Search for the cell housing the specified text and yield its (X, Y) center coordinate. 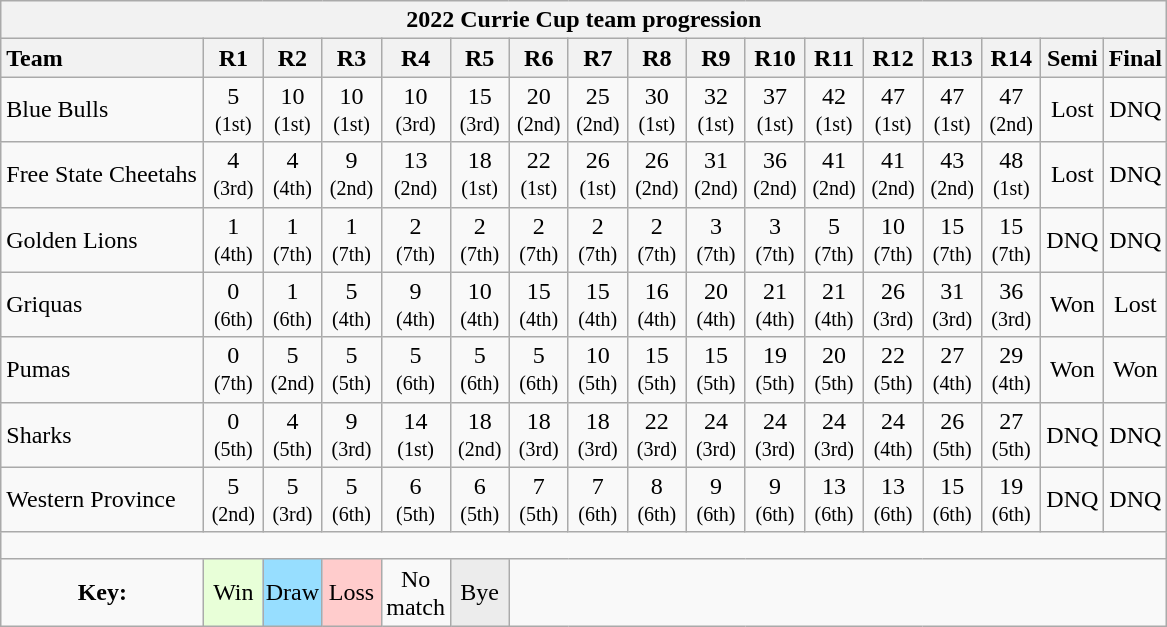
26 (5th) (952, 434)
Key: (102, 592)
47 (2nd) (1012, 110)
30 (1st) (656, 110)
5 (5th) (352, 370)
Free State Cheetahs (102, 174)
R1 (234, 58)
R12 (894, 58)
36 (3rd) (1012, 304)
R3 (352, 58)
9 (2nd) (352, 174)
10 (3rd) (416, 110)
R4 (416, 58)
4 (5th) (292, 434)
29 (4th) (1012, 370)
27 (5th) (1012, 434)
R9 (716, 58)
18 (1st) (480, 174)
7 (5th) (538, 500)
0 (7th) (234, 370)
1 (6th) (292, 304)
R2 (292, 58)
R5 (480, 58)
20 (2nd) (538, 110)
4 (4th) (292, 174)
36 (2nd) (774, 174)
Sharks (102, 434)
9 (4th) (416, 304)
5 (7th) (834, 240)
Team (102, 58)
0 (5th) (234, 434)
27 (4th) (952, 370)
Pumas (102, 370)
5 (3rd) (292, 500)
Draw (292, 592)
25 (2nd) (598, 110)
10 (7th) (894, 240)
32 (1st) (716, 110)
19 (5th) (774, 370)
37 (1st) (774, 110)
18 (2nd) (480, 434)
26 (2nd) (656, 174)
48 (1st) (1012, 174)
R10 (774, 58)
16 (4th) (656, 304)
20 (5th) (834, 370)
2022 Currie Cup team progression (584, 20)
15 (3rd) (480, 110)
13 (2nd) (416, 174)
R14 (1012, 58)
R7 (598, 58)
R6 (538, 58)
9 (3rd) (352, 434)
8 (6th) (656, 500)
26 (1st) (598, 174)
14 (1st) (416, 434)
19 (6th) (1012, 500)
4 (3rd) (234, 174)
Semi (1072, 58)
20 (4th) (716, 304)
15 (6th) (952, 500)
Western Province (102, 500)
No match (416, 592)
10 (4th) (480, 304)
5 (4th) (352, 304)
Griquas (102, 304)
10 (5th) (598, 370)
Loss (352, 592)
31 (2nd) (716, 174)
31 (3rd) (952, 304)
0 (6th) (234, 304)
R13 (952, 58)
Bye (480, 592)
1 (4th) (234, 240)
24 (4th) (894, 434)
22 (3rd) (656, 434)
42 (1st) (834, 110)
7 (6th) (598, 500)
Golden Lions (102, 240)
R8 (656, 58)
22 (5th) (894, 370)
Win (234, 592)
26 (3rd) (894, 304)
43 (2nd) (952, 174)
Final (1136, 58)
R11 (834, 58)
Blue Bulls (102, 110)
5 (1st) (234, 110)
22 (1st) (538, 174)
